Identify which cell holds the provided text, then report its [x, y] central coordinate. 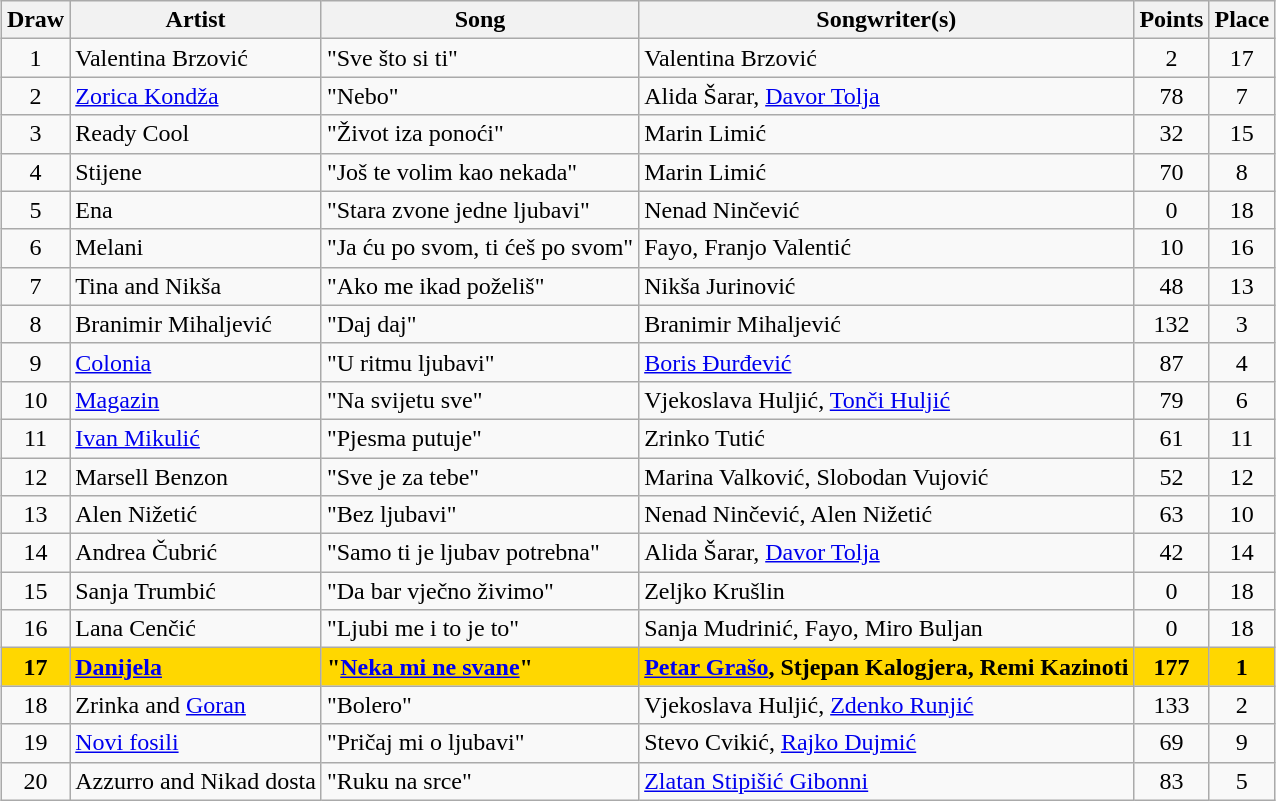
Magazin [196, 400]
Ena [196, 210]
Azzurro and Nikad dosta [196, 781]
Stijene [196, 172]
"Ruku na srce" [480, 781]
48 [1172, 286]
Songwriter(s) [886, 20]
19 [35, 743]
78 [1172, 96]
63 [1172, 515]
132 [1172, 324]
Boris Đurđević [886, 362]
87 [1172, 362]
"Neka mi ne svane" [480, 667]
177 [1172, 667]
Zlatan Stipišić Gibonni [886, 781]
Sanja Mudrinić, Fayo, Miro Buljan [886, 629]
Alen Nižetić [196, 515]
Melani [196, 248]
Petar Grašo, Stjepan Kalogjera, Remi Kazinoti [886, 667]
"Bez ljubavi" [480, 515]
83 [1172, 781]
Andrea Čubrić [196, 553]
Marina Valković, Slobodan Vujović [886, 477]
Zeljko Krušlin [886, 591]
"Sve što si ti" [480, 58]
Stevo Cvikić, Rajko Dujmić [886, 743]
Nikša Jurinović [886, 286]
Ivan Mikulić [196, 438]
Nenad Ninčević [886, 210]
Fayo, Franjo Valentić [886, 248]
Lana Cenčić [196, 629]
32 [1172, 134]
69 [1172, 743]
"Ja ću po svom, ti ćeš po svom" [480, 248]
61 [1172, 438]
Novi fosili [196, 743]
52 [1172, 477]
70 [1172, 172]
"Život iza ponoći" [480, 134]
Nenad Ninčević, Alen Nižetić [886, 515]
Artist [196, 20]
Colonia [196, 362]
133 [1172, 705]
"Da bar vječno živimo" [480, 591]
"U ritmu ljubavi" [480, 362]
Tina and Nikša [196, 286]
"Još te volim kao nekada" [480, 172]
Points [1172, 20]
Ready Cool [196, 134]
Vjekoslava Huljić, Zdenko Runjić [886, 705]
Song [480, 20]
Zrinka and Goran [196, 705]
"Stara zvone jedne ljubavi" [480, 210]
"Samo ti je ljubav potrebna" [480, 553]
Danijela [196, 667]
"Bolero" [480, 705]
Place [1242, 20]
Marsell Benzon [196, 477]
"Nebo" [480, 96]
Sanja Trumbić [196, 591]
"Ako me ikad poželiš" [480, 286]
20 [35, 781]
Zorica Kondža [196, 96]
"Sve je za tebe" [480, 477]
"Na svijetu sve" [480, 400]
Draw [35, 20]
79 [1172, 400]
"Daj daj" [480, 324]
Vjekoslava Huljić, Tonči Huljić [886, 400]
Zrinko Tutić [886, 438]
"Pjesma putuje" [480, 438]
"Pričaj mi o ljubavi" [480, 743]
"Ljubi me i to je to" [480, 629]
42 [1172, 553]
